Locate the cell with the specified text and output its (x, y) center coordinate. 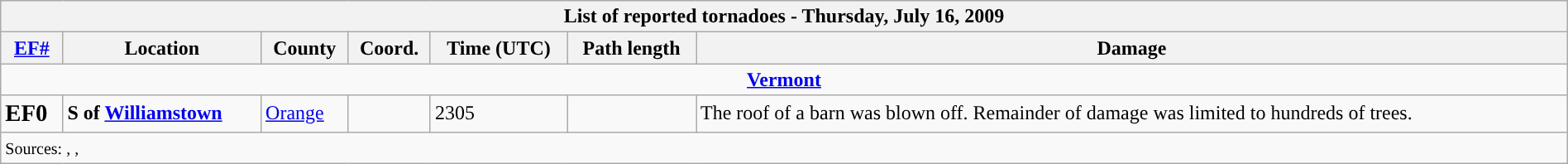
Location (162, 48)
EF# (31, 48)
Path length (632, 48)
List of reported tornadoes - Thursday, July 16, 2009 (784, 17)
Orange (304, 113)
The roof of a barn was blown off. Remainder of damage was limited to hundreds of trees. (1132, 113)
Damage (1132, 48)
Coord. (390, 48)
EF0 (31, 113)
Sources: , , (784, 147)
County (304, 48)
S of Williamstown (162, 113)
2305 (498, 113)
Time (UTC) (498, 48)
Vermont (784, 80)
